Return the [X, Y] coordinate for the center point of the cell that contains the specified text.  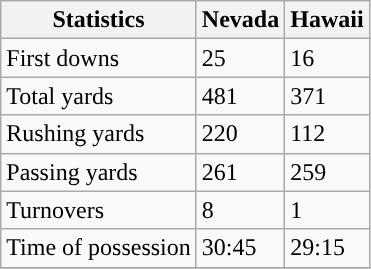
481 [240, 96]
29:15 [327, 248]
8 [240, 210]
16 [327, 58]
Total yards [99, 96]
261 [240, 172]
Turnovers [99, 210]
First downs [99, 58]
25 [240, 58]
Time of possession [99, 248]
Hawaii [327, 20]
112 [327, 134]
Nevada [240, 20]
371 [327, 96]
1 [327, 210]
Passing yards [99, 172]
30:45 [240, 248]
Statistics [99, 20]
220 [240, 134]
Rushing yards [99, 134]
259 [327, 172]
